Search for the cell housing the specified text and yield its (x, y) center coordinate. 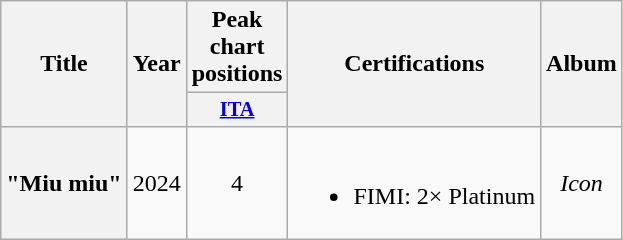
2024 (156, 182)
Certifications (414, 64)
Peak chart positions (237, 47)
Icon (582, 182)
ITA (237, 110)
Year (156, 64)
FIMI: 2× Platinum (414, 182)
Album (582, 64)
4 (237, 182)
"Miu miu" (64, 182)
Title (64, 64)
